Extract the [x, y] coordinate from the center of the cell holding the provided text.  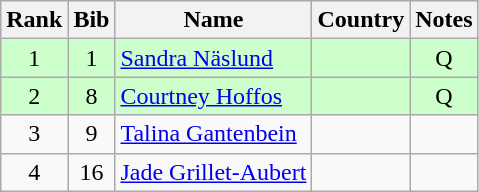
9 [92, 134]
4 [34, 172]
8 [92, 96]
Rank [34, 20]
Jade Grillet-Aubert [214, 172]
Talina Gantenbein [214, 134]
Notes [444, 20]
Country [361, 20]
Name [214, 20]
Sandra Näslund [214, 58]
2 [34, 96]
3 [34, 134]
Bib [92, 20]
16 [92, 172]
Courtney Hoffos [214, 96]
